Detect which cell encompasses the target text, then output its [X, Y] center coordinate. 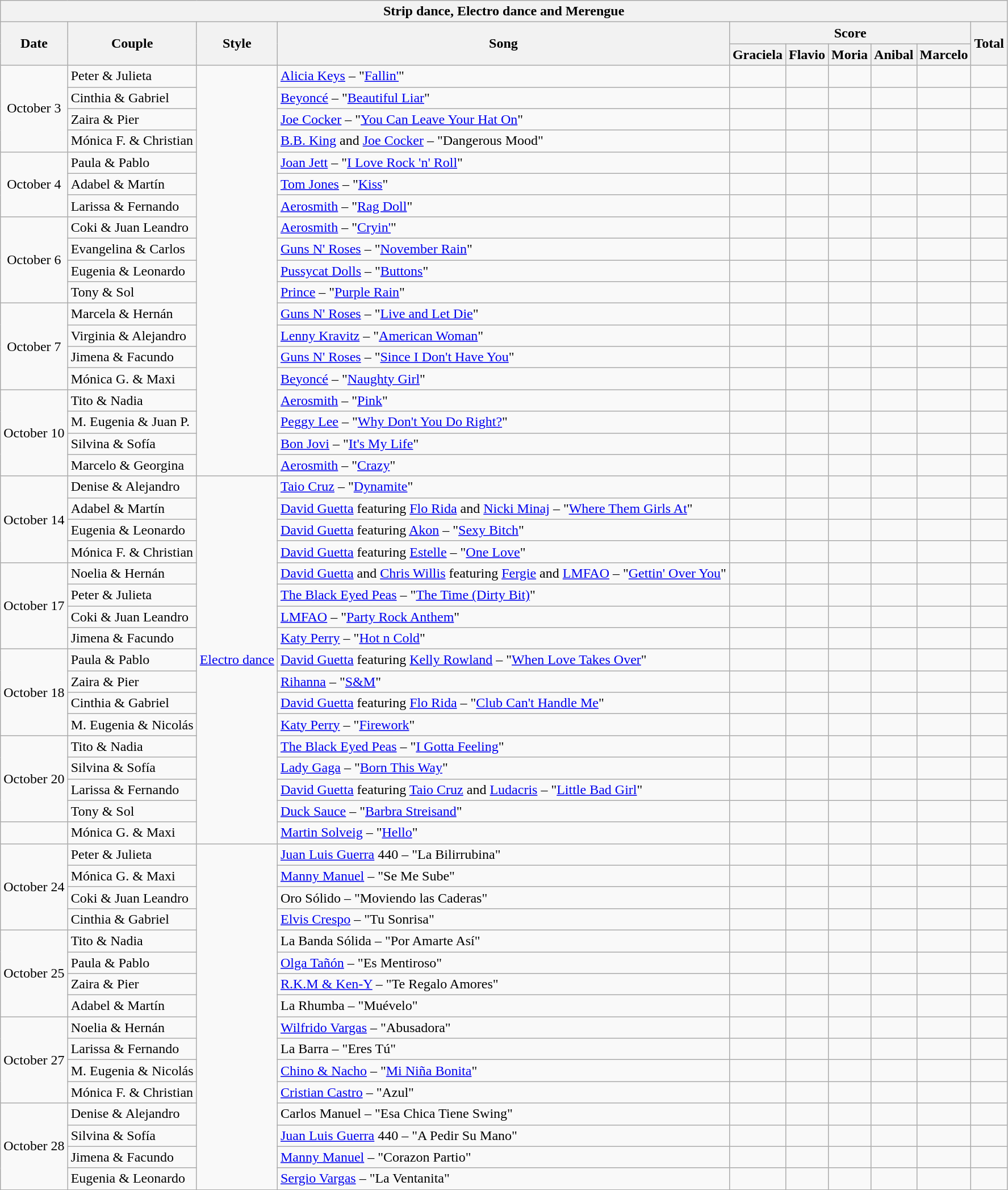
Couple [132, 44]
La Banda Sólida – "Por Amarte Así" [503, 941]
Anibal [894, 55]
October 10 [34, 433]
Carlos Manuel – "Esa Chica Tiene Swing" [503, 1114]
David Guetta featuring Akon – "Sexy Bitch" [503, 530]
October 7 [34, 346]
October 25 [34, 973]
Joe Cocker – "You Can Leave Your Hat On" [503, 119]
Wilfrido Vargas – "Abusadora" [503, 1028]
Oro Sólido – "Moviendo las Caderas" [503, 897]
October 3 [34, 108]
Beyoncé – "Beautiful Liar" [503, 98]
Evangelina & Carlos [132, 249]
October 17 [34, 606]
LMFAO – "Party Rock Anthem" [503, 616]
La Barra – "Eres Tú" [503, 1049]
B.B. King and Joe Cocker – "Dangerous Mood" [503, 141]
Lady Gaga – "Born This Way" [503, 768]
Sergio Vargas – "La Ventanita" [503, 1179]
Chino & Nacho – "Mi Niña Bonita" [503, 1071]
Marcelo & Georgina [132, 465]
Flavio [806, 55]
R.K.M & Ken-Y – "Te Regalo Amores" [503, 984]
October 28 [34, 1146]
October 24 [34, 887]
Guns N' Roses – "November Rain" [503, 249]
Duck Sauce – "Barbra Streisand" [503, 811]
Aerosmith – "Rag Doll" [503, 206]
Lenny Kravitz – "American Woman" [503, 336]
Alicia Keys – "Fallin'" [503, 76]
Taio Cruz – "Dynamite" [503, 487]
Manny Manuel – "Se Me Sube" [503, 876]
Manny Manuel – "Corazon Partio" [503, 1157]
Tom Jones – "Kiss" [503, 184]
Date [34, 44]
Pussycat Dolls – "Buttons" [503, 271]
Strip dance, Electro dance and Merengue [504, 11]
Bon Jovi – "It's My Life" [503, 444]
Score [850, 33]
Marcelo [944, 55]
Joan Jett – "I Love Rock 'n' Roll" [503, 162]
Total [989, 44]
David Guetta featuring Taio Cruz and Ludacris – "Little Bad Girl" [503, 790]
Katy Perry – "Hot n Cold" [503, 638]
October 14 [34, 519]
October 4 [34, 184]
Aerosmith – "Pink" [503, 400]
Beyoncé – "Naughty Girl" [503, 379]
The Black Eyed Peas – "I Gotta Feeling" [503, 746]
October 27 [34, 1060]
Aerosmith – "Crazy" [503, 465]
October 6 [34, 260]
Moria [850, 55]
Electro dance [237, 660]
David Guetta featuring Flo Rida – "Club Can't Handle Me" [503, 703]
M. Eugenia & Juan P. [132, 422]
Virginia & Alejandro [132, 336]
Prince – "Purple Rain" [503, 293]
Katy Perry – "Firework" [503, 725]
Martin Solveig – "Hello" [503, 833]
Marcela & Hernán [132, 314]
October 18 [34, 692]
Juan Luis Guerra 440 – "La Bilirrubina" [503, 854]
David Guetta featuring Kelly Rowland – "When Love Takes Over" [503, 660]
Aerosmith – "Cryin'" [503, 227]
Song [503, 44]
David Guetta featuring Estelle – "One Love" [503, 552]
David Guetta featuring Flo Rida and Nicki Minaj – "Where Them Girls At" [503, 508]
Guns N' Roses – "Live and Let Die" [503, 314]
Graciela [758, 55]
October 20 [34, 779]
Rihanna – "S&M" [503, 682]
Cristian Castro – "Azul" [503, 1092]
The Black Eyed Peas – "The Time (Dirty Bit)" [503, 595]
La Rhumba – "Muévelo" [503, 1006]
Peggy Lee – "Why Don't You Do Right?" [503, 422]
Juan Luis Guerra 440 – "A Pedir Su Mano" [503, 1135]
Style [237, 44]
Elvis Crespo – "Tu Sonrisa" [503, 919]
Guns N' Roses – "Since I Don't Have You" [503, 357]
Olga Tañón – "Es Mentiroso" [503, 963]
David Guetta and Chris Willis featuring Fergie and LMFAO – "Gettin' Over You" [503, 573]
